Locate the cell with the specified text and output its (x, y) center coordinate. 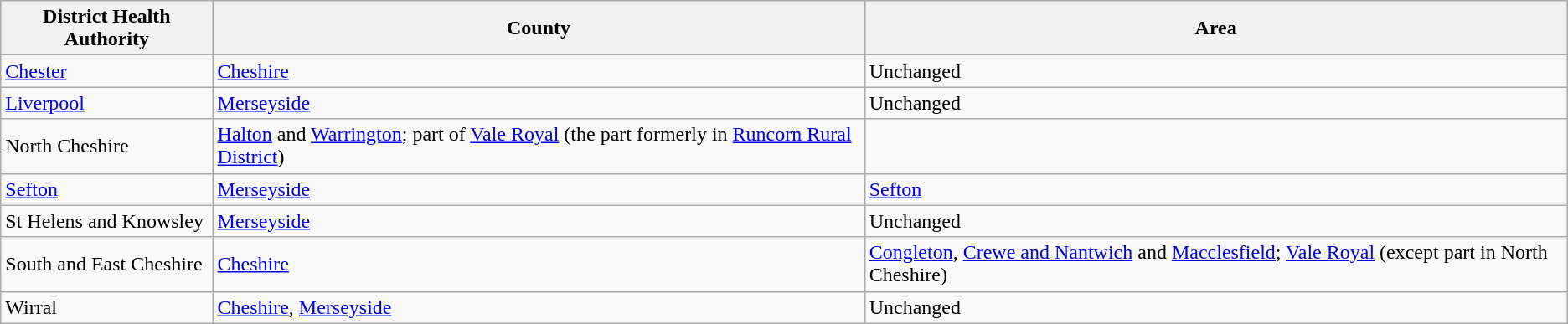
Congleton, Crewe and Nantwich and Macclesfield; Vale Royal (except part in North Cheshire) (1216, 265)
Chester (107, 71)
North Cheshire (107, 146)
Liverpool (107, 103)
Area (1216, 28)
County (539, 28)
St Helens and Knowsley (107, 221)
Wirral (107, 307)
Cheshire, Merseyside (539, 307)
Halton and Warrington; part of Vale Royal (the part formerly in Runcorn Rural District) (539, 146)
South and East Cheshire (107, 265)
District Health Authority (107, 28)
